Pinpoint the cell where the given text exists, returning its (x, y) midpoint coordinate. 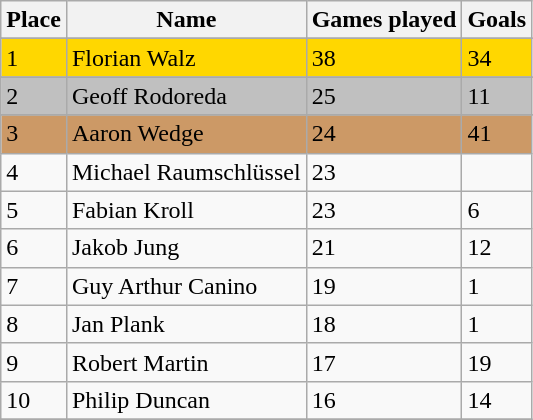
Name (186, 20)
11 (497, 96)
34 (497, 58)
5 (34, 210)
Philip Duncan (186, 400)
4 (34, 172)
38 (384, 58)
25 (384, 96)
41 (497, 134)
Guy Arthur Canino (186, 286)
Robert Martin (186, 362)
21 (384, 248)
Games played (384, 20)
16 (384, 400)
8 (34, 324)
24 (384, 134)
Aaron Wedge (186, 134)
10 (34, 400)
Jakob Jung (186, 248)
2 (34, 96)
Fabian Kroll (186, 210)
Michael Raumschlüssel (186, 172)
9 (34, 362)
7 (34, 286)
Place (34, 20)
3 (34, 134)
17 (384, 362)
Jan Plank (186, 324)
Florian Walz (186, 58)
Goals (497, 20)
14 (497, 400)
Geoff Rodoreda (186, 96)
12 (497, 248)
18 (384, 324)
